Extract the [x, y] coordinate from the center of the cell holding the provided text.  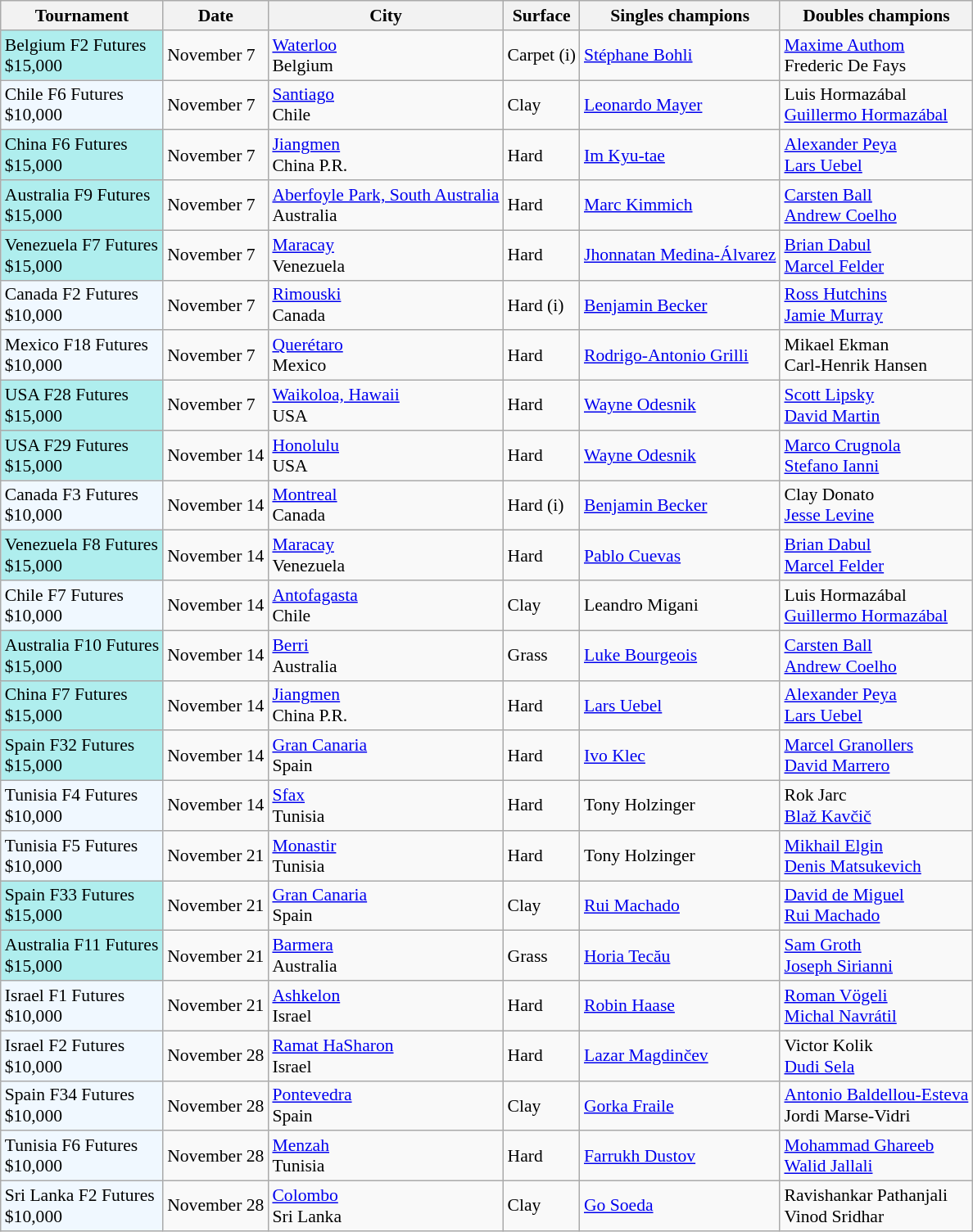
Pablo Cuevas [680, 555]
SfaxTunisia [385, 806]
Carpet (i) [541, 56]
Scott Lipsky David Martin [876, 406]
WaterlooBelgium [385, 56]
USA F28 Futures$15,000 [82, 406]
Luke Bourgeois [680, 655]
Canada F2 Futures$10,000 [82, 305]
Doubles champions [876, 16]
Antonio Baldellou-Esteva Jordi Marse-Vidri [876, 1105]
Farrukh Dustov [680, 1156]
Tunisia F5 Futures$10,000 [82, 856]
USA F29 Futures$15,000 [82, 455]
Clay Donato Jesse Levine [876, 506]
Robin Haase [680, 1005]
Mikael Ekman Carl-Henrik Hansen [876, 355]
Ramat HaSharonIsrael [385, 1056]
QuerétaroMexico [385, 355]
Chile F7 Futures$10,000 [82, 606]
Rodrigo-Antonio Grilli [680, 355]
Venezuela F7 Futures$15,000 [82, 255]
Surface [541, 16]
Lars Uebel [680, 706]
Aberfoyle Park, South AustraliaAustralia [385, 205]
MontrealCanada [385, 506]
Ivo Klec [680, 756]
Waikoloa, HawaiiUSA [385, 406]
Sri Lanka F2 Futures$10,000 [82, 1207]
Horia Tecău [680, 956]
Australia F9 Futures$15,000 [82, 205]
Ravishankar Pathanjali Vinod Sridhar [876, 1207]
Mohammad Ghareeb Walid Jallali [876, 1156]
Marc Kimmich [680, 205]
RimouskiCanada [385, 305]
AntofagastaChile [385, 606]
Stéphane Bohli [680, 56]
Mikhail Elgin Denis Matsukevich [876, 856]
Marcel Granollers David Marrero [876, 756]
Israel F1 Futures$10,000 [82, 1005]
SantiagoChile [385, 105]
MenzahTunisia [385, 1156]
Leonardo Mayer [680, 105]
MonastirTunisia [385, 856]
Ross Hutchins Jamie Murray [876, 305]
Australia F10 Futures$15,000 [82, 655]
Chile F6 Futures$10,000 [82, 105]
Marco Crugnola Stefano Ianni [876, 455]
Israel F2 Futures$10,000 [82, 1056]
Tunisia F4 Futures$10,000 [82, 806]
ColomboSri Lanka [385, 1207]
Spain F32 Futures$15,000 [82, 756]
BarmeraAustralia [385, 956]
David de Miguel Rui Machado [876, 905]
Rui Machado [680, 905]
Roman Vögeli Michal Navrátil [876, 1005]
Tunisia F6 Futures$10,000 [82, 1156]
Belgium F2 Futures$15,000 [82, 56]
HonoluluUSA [385, 455]
Lazar Magdinčev [680, 1056]
China F7 Futures$15,000 [82, 706]
BerriAustralia [385, 655]
Victor Kolik Dudi Sela [876, 1056]
Gorka Fraile [680, 1105]
City [385, 16]
Australia F11 Futures$15,000 [82, 956]
Canada F3 Futures$10,000 [82, 506]
PontevedraSpain [385, 1105]
Singles champions [680, 16]
Rok Jarc Blaž Kavčič [876, 806]
Im Kyu-tae [680, 156]
Mexico F18 Futures$10,000 [82, 355]
Tournament [82, 16]
China F6 Futures$15,000 [82, 156]
Sam Groth Joseph Sirianni [876, 956]
Spain F33 Futures$15,000 [82, 905]
AshkelonIsrael [385, 1005]
Venezuela F8 Futures$15,000 [82, 555]
Leandro Migani [680, 606]
Maxime Authom Frederic De Fays [876, 56]
Date [215, 16]
Spain F34 Futures$10,000 [82, 1105]
Go Soeda [680, 1207]
Jhonnatan Medina-Álvarez [680, 255]
